From the cell containing the given text, extract its center point as [x, y] coordinate. 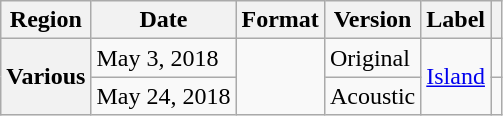
Island [456, 77]
Label [456, 20]
Date [164, 20]
Acoustic [372, 96]
Region [46, 20]
Various [46, 77]
Original [372, 58]
Version [372, 20]
Format [280, 20]
May 3, 2018 [164, 58]
May 24, 2018 [164, 96]
